From the cell containing the given text, extract its center point as [x, y] coordinate. 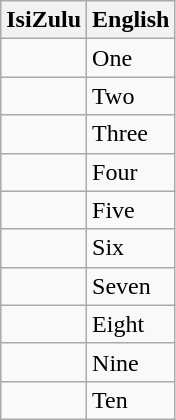
One [131, 58]
Five [131, 210]
English [131, 20]
Three [131, 134]
IsiZulu [44, 20]
Eight [131, 324]
Two [131, 96]
Nine [131, 362]
Seven [131, 286]
Four [131, 172]
Six [131, 248]
Ten [131, 400]
